From the cell containing the given text, extract its center point as (x, y) coordinate. 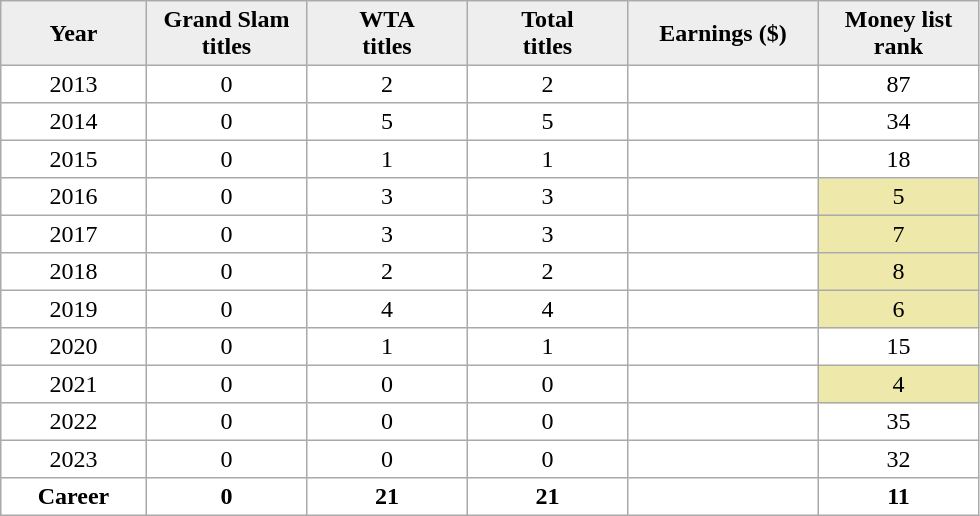
15 (898, 347)
34 (898, 122)
Grand Slam titles (226, 33)
2016 (74, 197)
87 (898, 84)
2014 (74, 122)
2019 (74, 309)
Year (74, 33)
WTA titles (387, 33)
2021 (74, 384)
2020 (74, 347)
18 (898, 159)
2022 (74, 422)
11 (898, 497)
2023 (74, 459)
Career (74, 497)
7 (898, 234)
2013 (74, 84)
Money list rank (898, 33)
6 (898, 309)
35 (898, 422)
8 (898, 272)
2018 (74, 272)
32 (898, 459)
Total titles (547, 33)
2015 (74, 159)
2017 (74, 234)
Earnings ($) (723, 33)
